Provide the (x, y) coordinate of the cell's center where the given text is located.  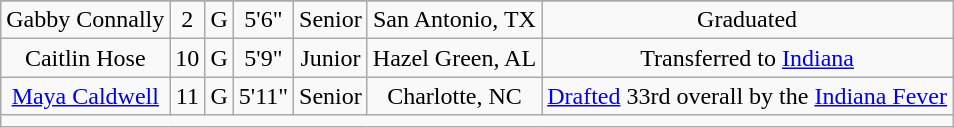
Transferred to Indiana (748, 58)
Junior (331, 58)
Maya Caldwell (86, 96)
Caitlin Hose (86, 58)
Charlotte, NC (454, 96)
5'11" (263, 96)
2 (188, 20)
Drafted 33rd overall by the Indiana Fever (748, 96)
5'9" (263, 58)
10 (188, 58)
Hazel Green, AL (454, 58)
Graduated (748, 20)
Gabby Connally (86, 20)
San Antonio, TX (454, 20)
5'6" (263, 20)
11 (188, 96)
